From the cell containing the given text, extract its center point as (X, Y) coordinate. 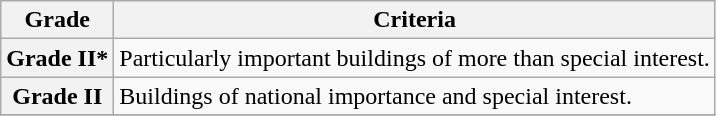
Grade II* (58, 58)
Buildings of national importance and special interest. (415, 96)
Grade II (58, 96)
Particularly important buildings of more than special interest. (415, 58)
Grade (58, 20)
Criteria (415, 20)
